Detect which cell encompasses the target text, then output its (X, Y) center coordinate. 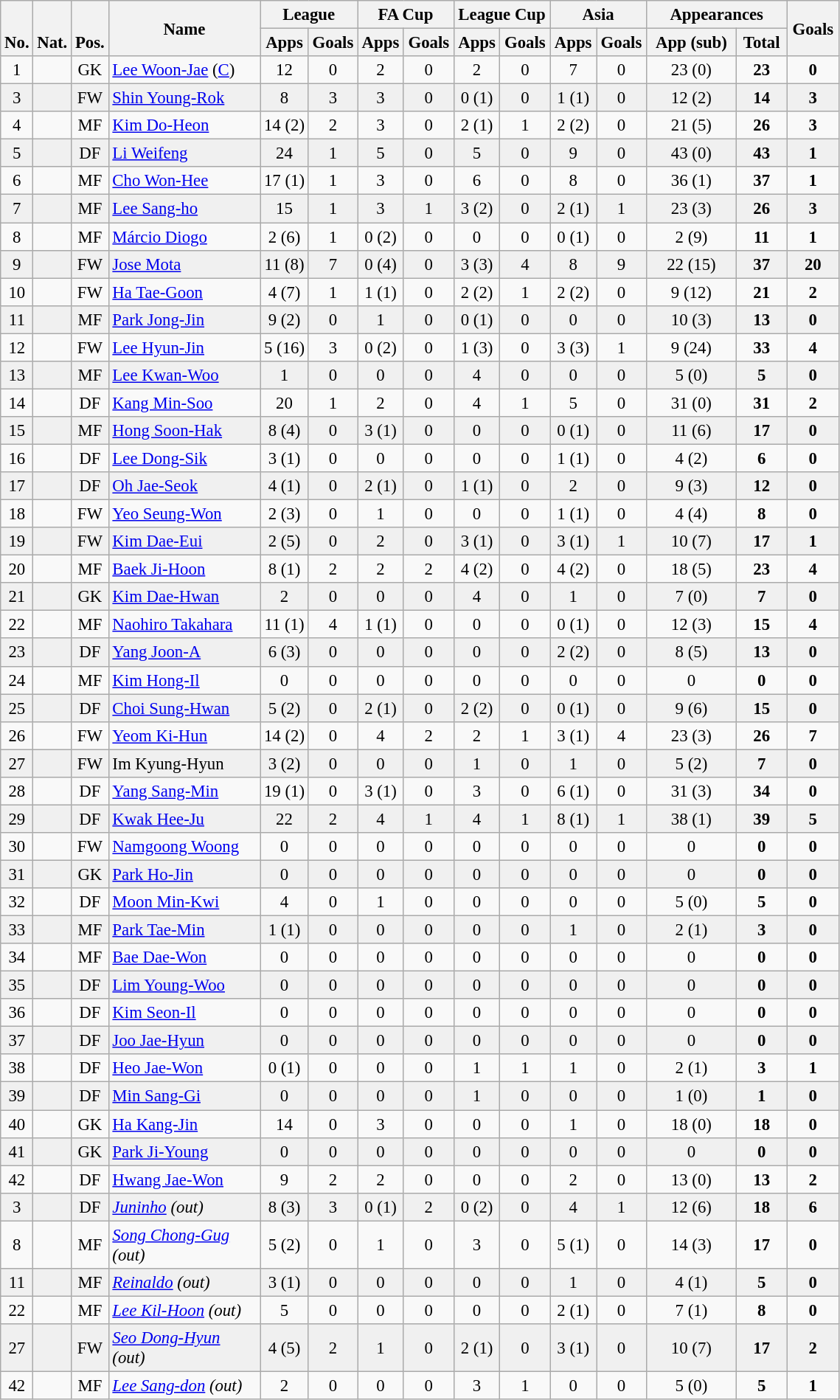
Kim Seon-Il (184, 1013)
1 (0) (691, 1096)
Lee Sang-don (out) (184, 1385)
0 (4) (381, 264)
14 (3) (691, 1245)
Yang Joon-A (184, 653)
Lee Kil-Hoon (out) (184, 1310)
9 (12) (691, 292)
Cho Won-Hee (184, 181)
Yeom Ki-Hun (184, 735)
36 (17, 1013)
6 (1) (574, 791)
Park Jong-Jin (184, 319)
2 (9) (691, 237)
4 (7) (285, 292)
40 (17, 1124)
6 (3) (285, 653)
38 (17, 1069)
9 (2) (285, 319)
8 (5) (691, 653)
Seo Dong-Hyun (out) (184, 1348)
2 (6) (285, 237)
Hwang Jae-Won (184, 1179)
Kim Do-Heon (184, 125)
Appearances (717, 15)
9 (3) (691, 486)
5 (1) (574, 1245)
10 (3) (691, 319)
31 (3) (691, 791)
Kang Min-Soo (184, 403)
Baek Ji-Hoon (184, 569)
Jose Mota (184, 264)
League Cup (501, 15)
7 (0) (691, 597)
Park Ji-Young (184, 1151)
Kim Dae-Hwan (184, 597)
19 (17, 541)
5 (16) (285, 347)
28 (17, 791)
Lee Sang-ho (184, 209)
22 (15) (691, 264)
35 (17, 985)
No. (17, 28)
Reinaldo (out) (184, 1283)
19 (1) (285, 791)
Kwak Hee-Ju (184, 819)
Hong Soon-Hak (184, 431)
36 (1) (691, 181)
32 (17, 902)
1 (3) (476, 347)
17 (1) (285, 181)
Pos. (90, 28)
8 (4) (285, 431)
Name (184, 28)
Juninho (out) (184, 1207)
18 (5) (691, 569)
Choi Sung-Hwan (184, 708)
12 (6) (691, 1207)
Ha Kang-Jin (184, 1124)
41 (17, 1151)
11 (8) (285, 264)
7 (1) (691, 1310)
9 (6) (691, 708)
Asia (599, 15)
Shin Young-Rok (184, 98)
12 (2) (691, 98)
Lee Hyun-Jin (184, 347)
23 (0) (691, 70)
Lee Kwan-Woo (184, 375)
4 (4) (691, 514)
Lee Woon-Jae (C) (184, 70)
43 (761, 153)
38 (1) (691, 819)
8 (3) (285, 1207)
Oh Jae-Seok (184, 486)
App (sub) (691, 43)
21 (5) (691, 125)
31 (0) (691, 403)
Yeo Seung-Won (184, 514)
Joo Jae-Hyun (184, 1041)
18 (0) (691, 1124)
Yang Sang-Min (184, 791)
Li Weifeng (184, 153)
30 (17, 847)
2 (5) (285, 541)
Nat. (52, 28)
Namgoong Woong (184, 847)
Moon Min-Kwi (184, 902)
29 (17, 819)
Ha Tae-Goon (184, 292)
12 (3) (691, 625)
43 (0) (691, 153)
25 (17, 708)
13 (0) (691, 1179)
10 (17, 292)
11 (6) (691, 431)
4 (5) (285, 1348)
Márcio Diogo (184, 237)
16 (17, 458)
Park Ho-Jin (184, 874)
Lee Dong-Sik (184, 458)
Lim Young-Woo (184, 985)
Kim Hong-Il (184, 680)
Total (761, 43)
2 (3) (285, 514)
Im Kyung-Hyun (184, 763)
Heo Jae-Won (184, 1069)
Kim Dae-Eui (184, 541)
Min Sang-Gi (184, 1096)
9 (24) (691, 347)
FA Cup (406, 15)
11 (1) (285, 625)
League (309, 15)
Park Tae-Min (184, 930)
Song Chong-Gug (out) (184, 1245)
Naohiro Takahara (184, 625)
Bae Dae-Won (184, 957)
